Identify which cell holds the provided text, then report its [X, Y] central coordinate. 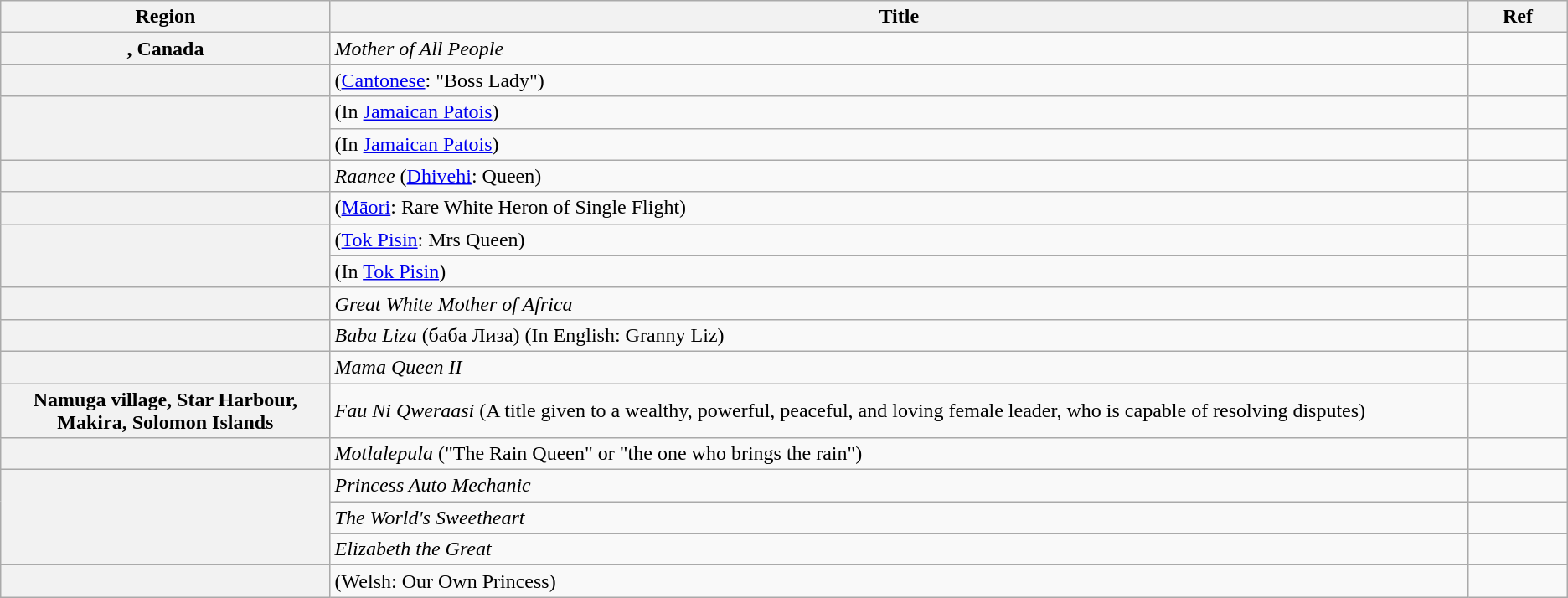
Mother of All People [899, 49]
(Māori: Rare White Heron of Single Flight) [899, 208]
(In Tok Pisin) [899, 271]
, Canada [166, 49]
Elizabeth the Great [899, 549]
Region [166, 17]
Ref [1518, 17]
Mama Queen II [899, 367]
Motlalepula ("The Rain Queen" or "the one who brings the rain") [899, 454]
Raanee (Dhivehi: Queen) [899, 176]
Namuga village, Star Harbour, Makira, Solomon Islands [166, 410]
Baba Liza (баба Лиза) (In English: Granny Liz) [899, 335]
(Tok Pisin: Mrs Queen) [899, 240]
Great White Mother of Africa [899, 303]
Fau Ni Qweraasi (A title given to a wealthy, powerful, peaceful, and loving female leader, who is capable of resolving disputes) [899, 410]
(Cantonese: "Boss Lady") [899, 80]
The World's Sweetheart [899, 518]
(Welsh: Our Own Princess) [899, 581]
Title [899, 17]
Princess Auto Mechanic [899, 486]
